Return the [x, y] coordinate for the center point of the cell that contains the specified text.  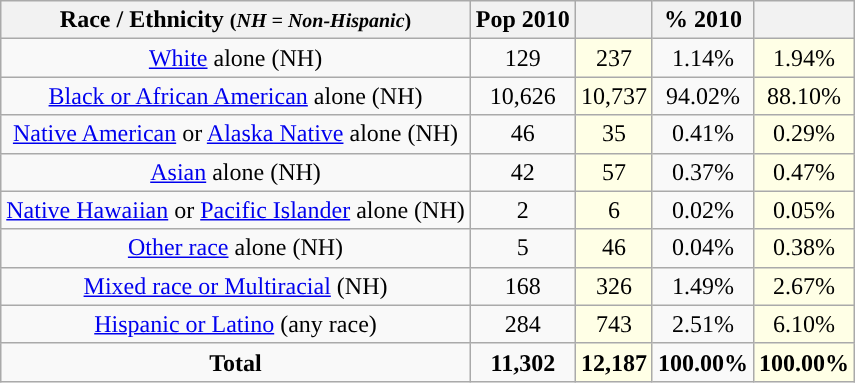
326 [614, 286]
Asian alone (NH) [236, 172]
12,187 [614, 362]
57 [614, 172]
6 [614, 210]
0.02% [702, 210]
Native Hawaiian or Pacific Islander alone (NH) [236, 210]
42 [522, 172]
129 [522, 58]
Hispanic or Latino (any race) [236, 324]
0.05% [804, 210]
168 [522, 286]
0.37% [702, 172]
% 2010 [702, 20]
Pop 2010 [522, 20]
2 [522, 210]
Race / Ethnicity (NH = Non-Hispanic) [236, 20]
Native American or Alaska Native alone (NH) [236, 134]
237 [614, 58]
1.14% [702, 58]
2.51% [702, 324]
Total [236, 362]
6.10% [804, 324]
1.94% [804, 58]
0.47% [804, 172]
Black or African American alone (NH) [236, 96]
0.04% [702, 248]
Mixed race or Multiracial (NH) [236, 286]
88.10% [804, 96]
0.38% [804, 248]
2.67% [804, 286]
10,737 [614, 96]
94.02% [702, 96]
0.29% [804, 134]
35 [614, 134]
10,626 [522, 96]
284 [522, 324]
1.49% [702, 286]
11,302 [522, 362]
5 [522, 248]
Other race alone (NH) [236, 248]
0.41% [702, 134]
743 [614, 324]
White alone (NH) [236, 58]
